Search for the cell housing the specified text and yield its (X, Y) center coordinate. 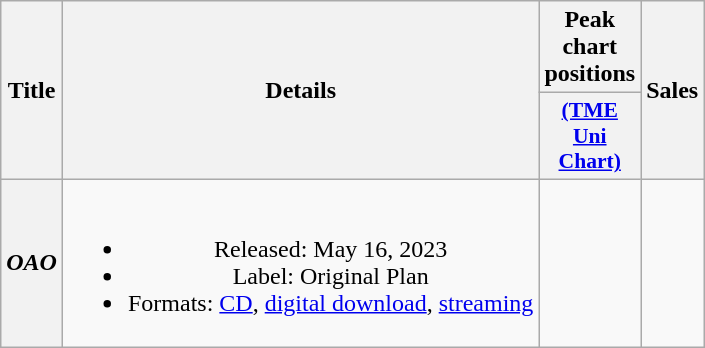
Details (300, 90)
Sales (672, 90)
Title (32, 90)
OAO (32, 262)
Peak chartpositions (590, 47)
Released: May 16, 2023Label: Original PlanFormats: CD, digital download, streaming (300, 262)
(TME Uni Chart) (590, 136)
